Provide the (x, y) coordinate of the cell's center where the given text is located.  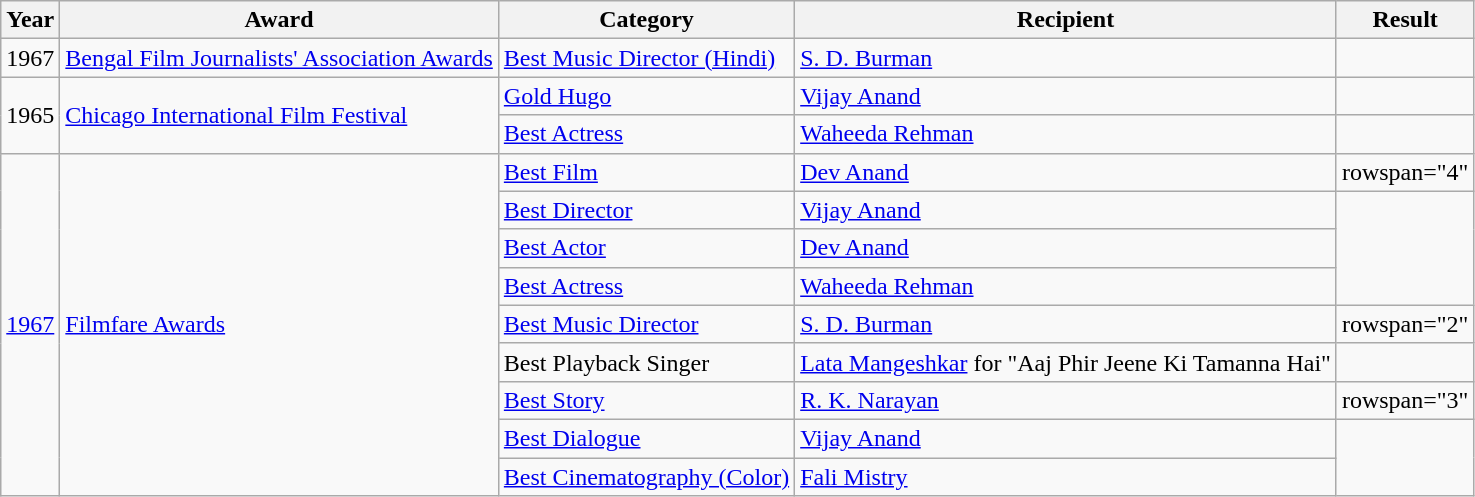
Recipient (1066, 20)
Chicago International Film Festival (280, 115)
rowspan="2" (1405, 324)
Bengal Film Journalists' Association Awards (280, 58)
Best Director (646, 210)
1965 (30, 115)
Award (280, 20)
Best Playback Singer (646, 362)
Year (30, 20)
Result (1405, 20)
Lata Mangeshkar for "Aaj Phir Jeene Ki Tamanna Hai" (1066, 362)
Best Music Director (Hindi) (646, 58)
Filmfare Awards (280, 324)
Best Actor (646, 248)
rowspan="4" (1405, 172)
Best Film (646, 172)
Best Cinematography (Color) (646, 477)
Gold Hugo (646, 96)
Category (646, 20)
R. K. Narayan (1066, 400)
Fali Mistry (1066, 477)
Best Story (646, 400)
rowspan="3" (1405, 400)
Best Dialogue (646, 438)
Best Music Director (646, 324)
